Extract the (x, y) coordinate from the center of the cell holding the provided text.  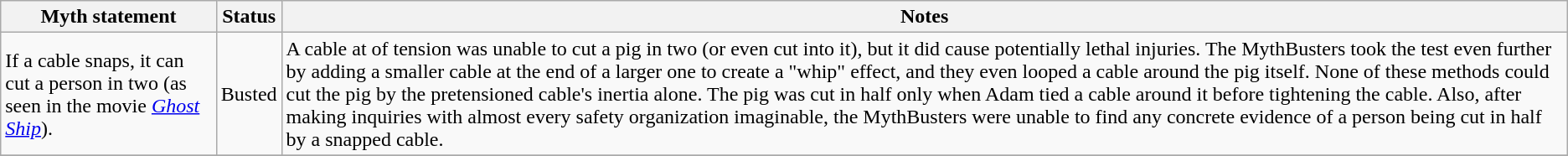
Busted (249, 94)
Notes (925, 17)
Myth statement (109, 17)
Status (249, 17)
If a cable snaps, it can cut a person in two (as seen in the movie Ghost Ship). (109, 94)
